From the cell containing the given text, extract its center point as [X, Y] coordinate. 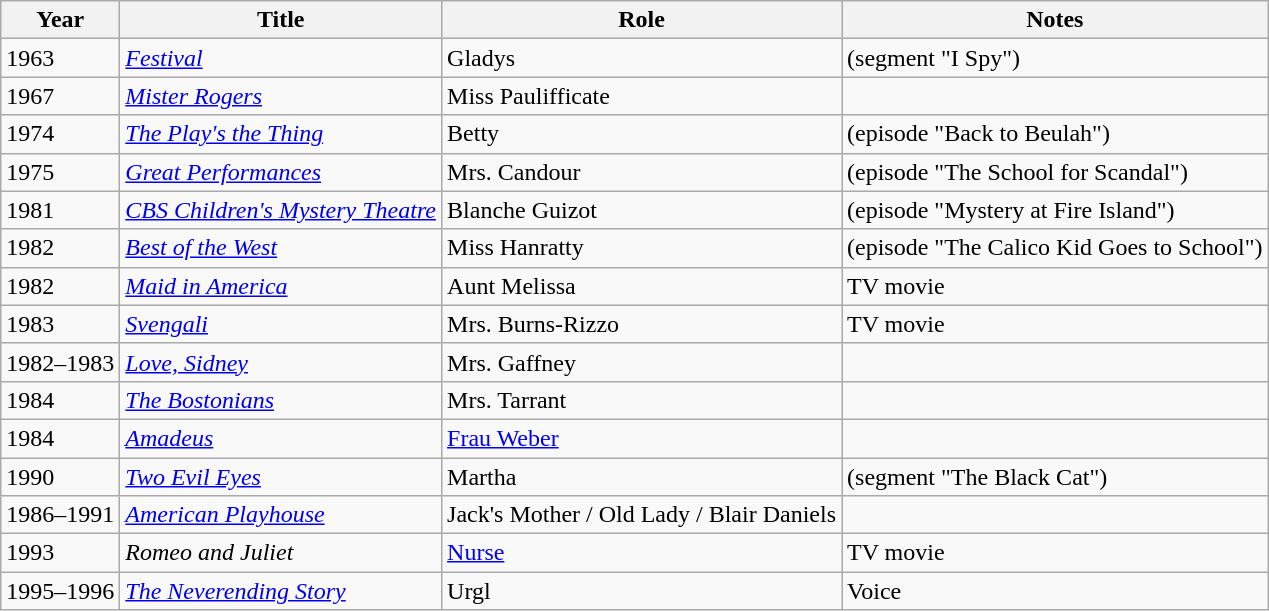
Miss Paulifficate [642, 96]
1986–1991 [60, 515]
Romeo and Juliet [281, 553]
CBS Children's Mystery Theatre [281, 210]
American Playhouse [281, 515]
Miss Hanratty [642, 248]
(episode "Mystery at Fire Island") [1056, 210]
1967 [60, 96]
Blanche Guizot [642, 210]
Year [60, 20]
Notes [1056, 20]
1982–1983 [60, 362]
1983 [60, 324]
(episode "The School for Scandal") [1056, 172]
(episode "The Calico Kid Goes to School") [1056, 248]
1995–1996 [60, 591]
Betty [642, 134]
(episode "Back to Beulah") [1056, 134]
Festival [281, 58]
1974 [60, 134]
Aunt Melissa [642, 286]
Jack's Mother / Old Lady / Blair Daniels [642, 515]
1990 [60, 477]
Love, Sidney [281, 362]
(segment "I Spy") [1056, 58]
1981 [60, 210]
Nurse [642, 553]
Martha [642, 477]
Title [281, 20]
The Bostonians [281, 400]
1975 [60, 172]
Frau Weber [642, 438]
The Play's the Thing [281, 134]
Great Performances [281, 172]
(segment "The Black Cat") [1056, 477]
Maid in America [281, 286]
Mrs. Gaffney [642, 362]
Role [642, 20]
The Neverending Story [281, 591]
1963 [60, 58]
Urgl [642, 591]
Gladys [642, 58]
Mrs. Burns-Rizzo [642, 324]
Two Evil Eyes [281, 477]
Mister Rogers [281, 96]
Amadeus [281, 438]
Mrs. Candour [642, 172]
Voice [1056, 591]
Svengali [281, 324]
Best of the West [281, 248]
Mrs. Tarrant [642, 400]
1993 [60, 553]
